Pinpoint the cell where the given text exists, returning its (X, Y) midpoint coordinate. 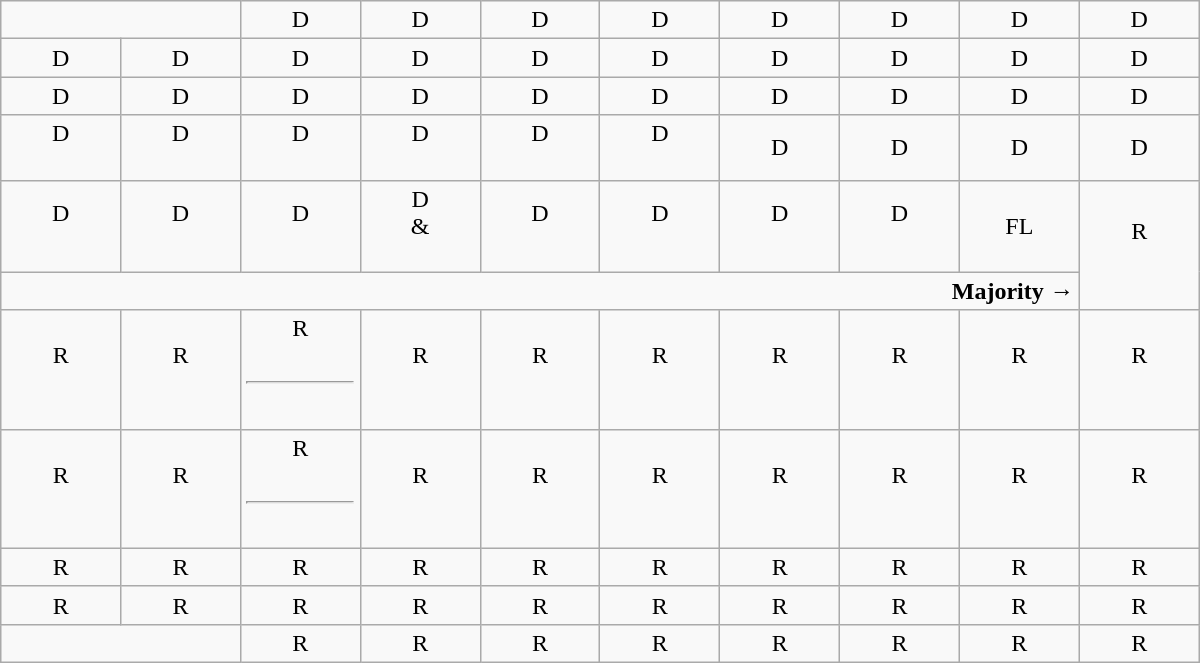
D & (420, 226)
Majority → (540, 291)
FL (1019, 226)
